Find where the given text appears and provide that cell's center as (X, Y) coordinate. 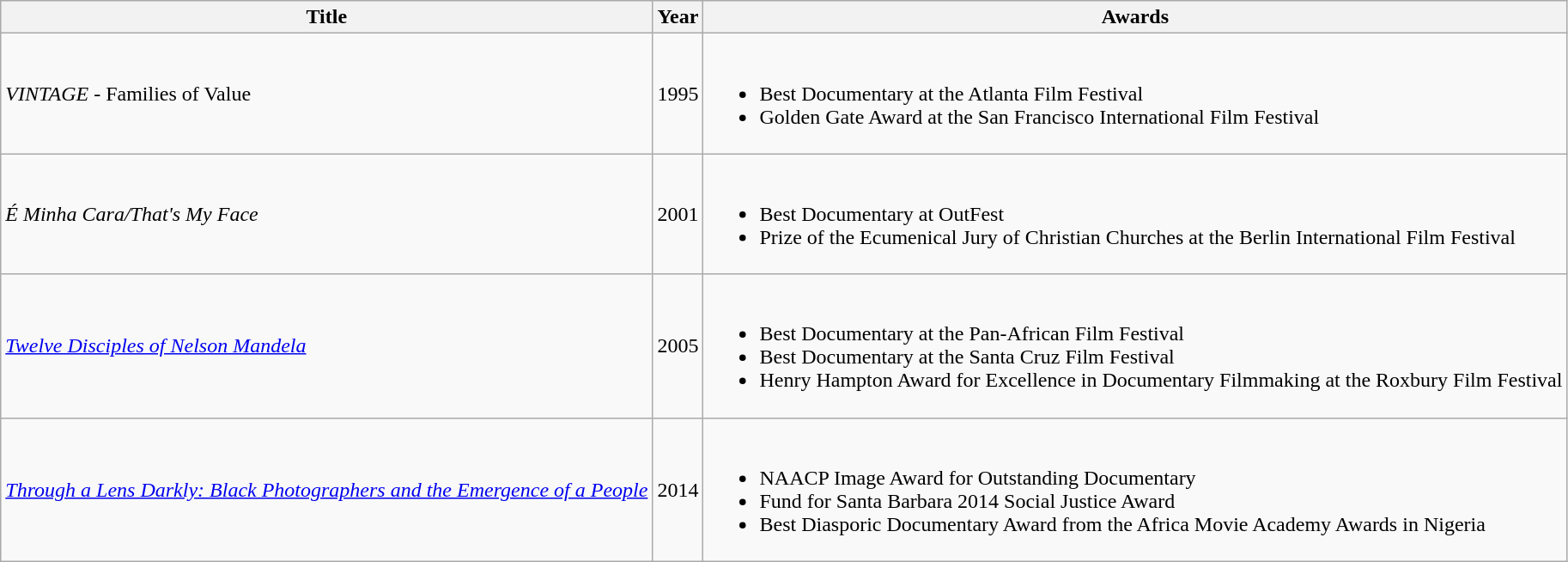
Through a Lens Darkly: Black Photographers and the Emergence of a People (326, 490)
1995 (678, 94)
Best Documentary at the Atlanta Film FestivalGolden Gate Award at the San Francisco International Film Festival (1135, 94)
2001 (678, 214)
Best Documentary at OutFestPrize of the Ecumenical Jury of Christian Churches at the Berlin International Film Festival (1135, 214)
2014 (678, 490)
Year (678, 17)
Title (326, 17)
É Minha Cara/That's My Face (326, 214)
Twelve Disciples of Nelson Mandela (326, 345)
VINTAGE - Families of Value (326, 94)
2005 (678, 345)
Awards (1135, 17)
